Scan for the cell matching the given text and deliver its [x, y] coordinate at center. 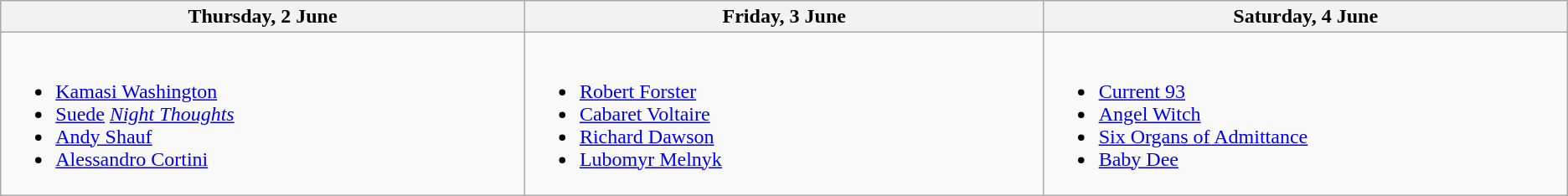
Robert ForsterCabaret VoltaireRichard DawsonLubomyr Melnyk [784, 114]
Kamasi WashingtonSuede Night ThoughtsAndy ShaufAlessandro Cortini [263, 114]
Thursday, 2 June [263, 17]
Friday, 3 June [784, 17]
Saturday, 4 June [1305, 17]
Current 93Angel WitchSix Organs of AdmittanceBaby Dee [1305, 114]
